Identify which cell holds the provided text, then report its [X, Y] central coordinate. 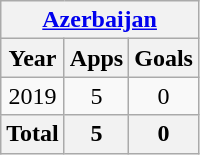
Year [33, 58]
Apps [96, 58]
2019 [33, 96]
Goals [164, 58]
Azerbaijan [100, 20]
Total [33, 134]
